Find where the given text appears and provide that cell's center as (X, Y) coordinate. 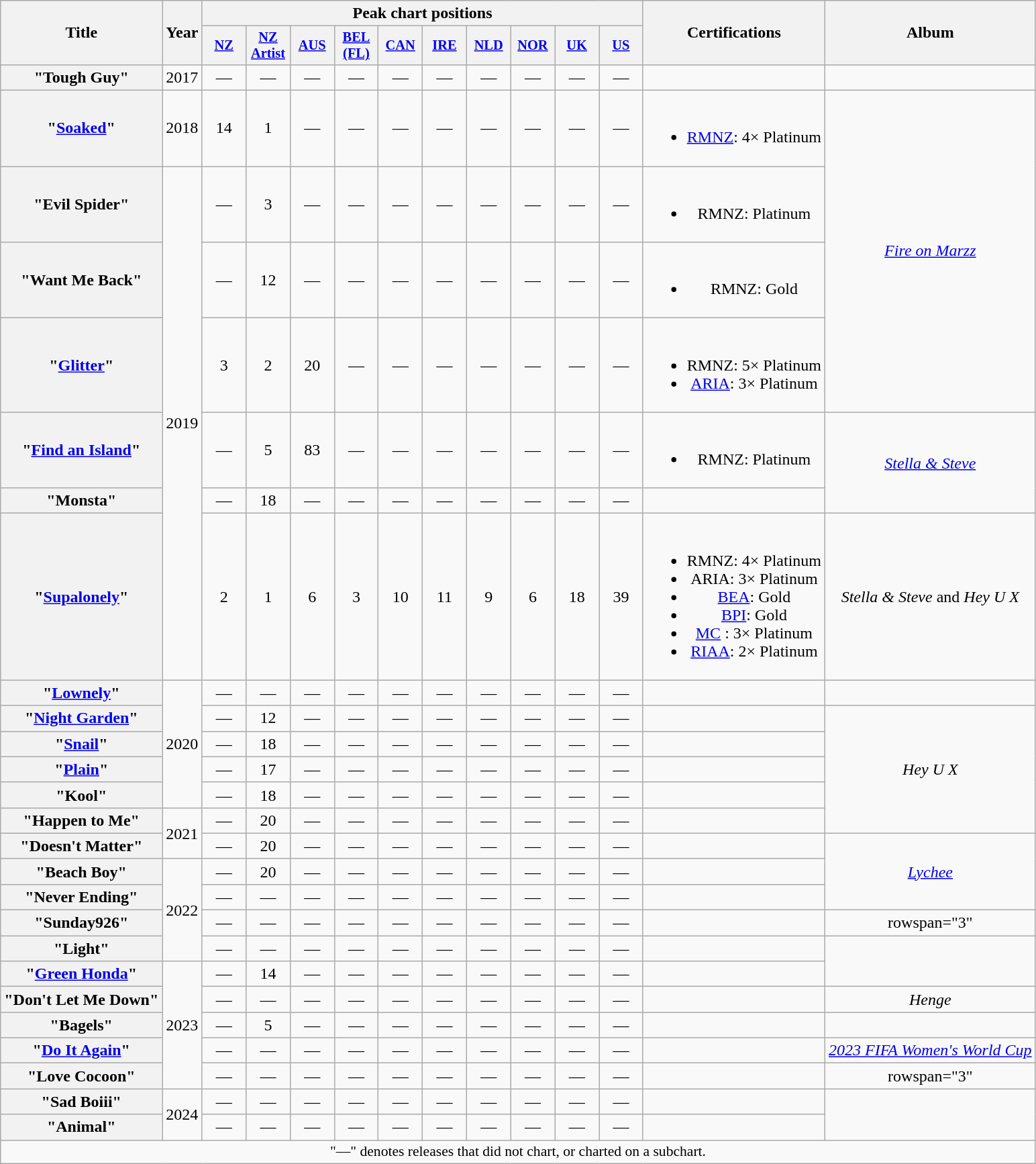
Title (82, 33)
"Tough Guy" (82, 77)
IRE (445, 46)
2023 (183, 1025)
Year (183, 33)
"Supalonely" (82, 597)
"Sunday926" (82, 923)
"Evil Spider" (82, 204)
"Want Me Back" (82, 281)
11 (445, 597)
NLD (488, 46)
Certifications (734, 33)
"Animal" (82, 1127)
2020 (183, 744)
"Never Ending" (82, 897)
"Night Garden" (82, 718)
Fire on Marzz (931, 251)
"Happen to Me" (82, 820)
2024 (183, 1114)
Hey U X (931, 769)
RMNZ: 4× PlatinumARIA: 3× PlatinumBEA: GoldBPI: GoldMC : 3× PlatinumRIAA: 2× Platinum (734, 597)
Lychee (931, 871)
2019 (183, 423)
9 (488, 597)
Henge (931, 1000)
Stella & Steve and Hey U X (931, 597)
2023 FIFA Women's World Cup (931, 1051)
BEL(FL) (356, 46)
RMNZ: 5× PlatinumARIA: 3× Platinum (734, 365)
"Kool" (82, 795)
"Bagels" (82, 1025)
10 (401, 597)
"Love Cocoon" (82, 1076)
2021 (183, 833)
"Light" (82, 949)
2022 (183, 910)
"Plain" (82, 769)
17 (268, 769)
"Lownely" (82, 693)
83 (312, 450)
"Glitter" (82, 365)
NZArtist (268, 46)
"Sad Boiii" (82, 1102)
"—" denotes releases that did not chart, or charted on a subchart. (518, 1152)
NOR (533, 46)
Album (931, 33)
UK (577, 46)
RMNZ: 4× Platinum (734, 129)
US (621, 46)
RMNZ: Gold (734, 281)
CAN (401, 46)
39 (621, 597)
2018 (183, 129)
"Green Honda" (82, 974)
2017 (183, 77)
"Do It Again" (82, 1051)
"Monsta" (82, 501)
"Soaked" (82, 129)
"Find an Island" (82, 450)
Stella & Steve (931, 463)
"Beach Boy" (82, 871)
"Don't Let Me Down" (82, 1000)
"Snail" (82, 744)
AUS (312, 46)
"Doesn't Matter" (82, 846)
Peak chart positions (423, 13)
NZ (224, 46)
